Extract the (X, Y) coordinate from the center of the cell holding the provided text.  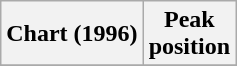
Peakposition (189, 34)
Chart (1996) (72, 34)
